Return [x, y] of the center of cell containing provided text 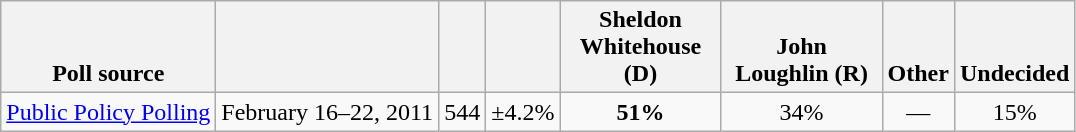
Undecided [1014, 47]
544 [462, 112]
34% [802, 112]
Other [918, 47]
Poll source [108, 47]
15% [1014, 112]
— [918, 112]
±4.2% [523, 112]
SheldonWhitehouse (D) [640, 47]
Public Policy Polling [108, 112]
51% [640, 112]
JohnLoughlin (R) [802, 47]
February 16–22, 2011 [328, 112]
